For the text-containing cell, return its midpoint in [X, Y] coordinate format. 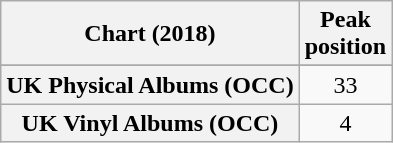
33 [345, 85]
4 [345, 123]
UK Vinyl Albums (OCC) [150, 123]
Chart (2018) [150, 34]
UK Physical Albums (OCC) [150, 85]
Peakposition [345, 34]
